From the cell containing the given text, extract its center point as (x, y) coordinate. 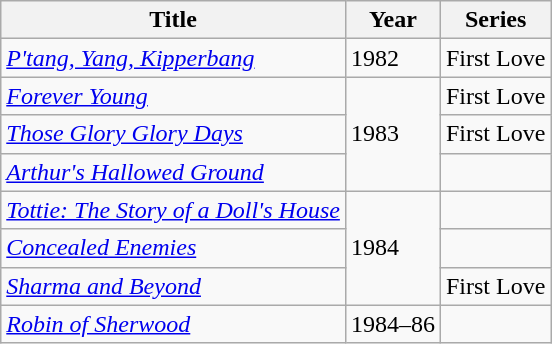
P'tang, Yang, Kipperbang (174, 58)
Those Glory Glory Days (174, 134)
Series (495, 20)
1984 (392, 248)
1982 (392, 58)
Year (392, 20)
1984–86 (392, 324)
Forever Young (174, 96)
Arthur's Hallowed Ground (174, 172)
Robin of Sherwood (174, 324)
Tottie: The Story of a Doll's House (174, 210)
Concealed Enemies (174, 248)
Title (174, 20)
1983 (392, 134)
Sharma and Beyond (174, 286)
